Provide the [x, y] coordinate of the cell's center where the given text is located.  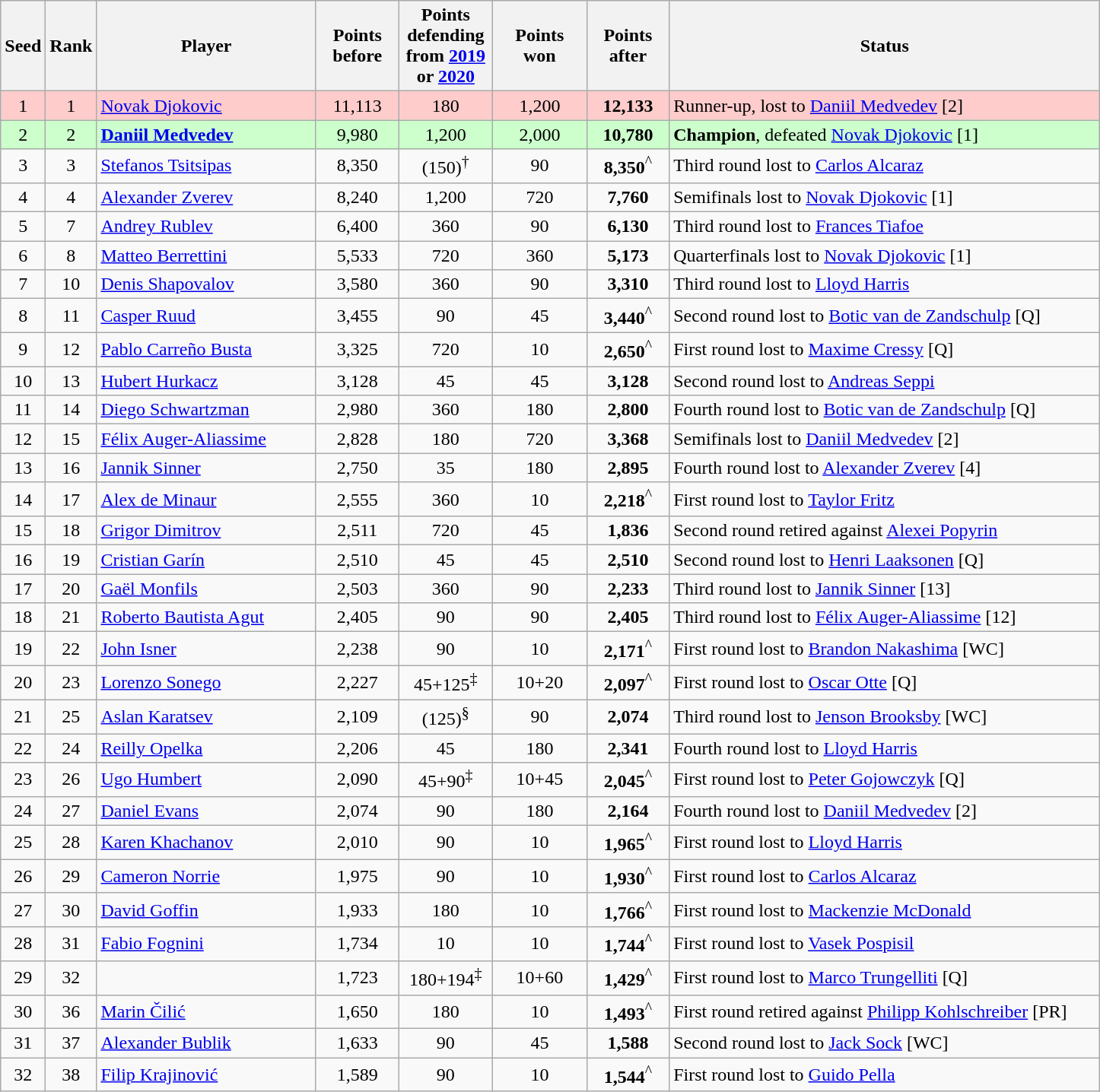
9 [23, 350]
John Isner [207, 649]
10+20 [540, 683]
Second round lost to Henri Laaksonen [Q] [885, 560]
Filip Krajinović [207, 1075]
Diego Schwartzman [207, 410]
Third round lost to Carlos Alcaraz [885, 166]
Third round lost to Félix Auger-Aliassime [12] [885, 617]
2,010 [358, 843]
180+194‡ [446, 978]
(125)§ [446, 716]
38 [72, 1075]
2,206 [358, 748]
2,171^ [628, 649]
1,544^ [628, 1075]
First round lost to Vasek Pospisil [885, 944]
Status [885, 46]
Third round lost to Jenson Brooksby [WC] [885, 716]
Fabio Fognini [207, 944]
Gaël Monfils [207, 589]
First round lost to Carlos Alcaraz [885, 876]
5 [23, 227]
First round lost to Guido Pella [885, 1075]
Second round lost to Botic van de Zandschulp [Q] [885, 316]
1,633 [358, 1043]
45+90‡ [446, 780]
2,650^ [628, 350]
10+45 [540, 780]
2,218^ [628, 499]
2,341 [628, 748]
6,130 [628, 227]
36 [72, 1011]
2,238 [358, 649]
Runner-up, lost to Daniil Medvedev [2] [885, 106]
Lorenzo Sonego [207, 683]
(150)† [446, 166]
Player [207, 46]
1,650 [358, 1011]
Semifinals lost to Novak Djokovic [1] [885, 197]
Third round lost to Frances Tiafoe [885, 227]
7,760 [628, 197]
Rank [72, 46]
45+125‡ [446, 683]
Alex de Minaur [207, 499]
8,350 [358, 166]
1,588 [628, 1043]
2,109 [358, 716]
2,227 [358, 683]
First round lost to Maxime Cressy [Q] [885, 350]
First round retired against Philipp Kohlschreiber [PR] [885, 1011]
Aslan Karatsev [207, 716]
Seed [23, 46]
5,533 [358, 256]
1,836 [628, 531]
Alexander Bublik [207, 1043]
5,173 [628, 256]
2,233 [628, 589]
Fourth round lost to Alexander Zverev [4] [885, 468]
1,766^ [628, 909]
Daniel Evans [207, 811]
6,400 [358, 227]
2,511 [358, 531]
First round lost to Peter Gojowczyk [Q] [885, 780]
Cristian Garín [207, 560]
2,164 [628, 811]
1,975 [358, 876]
Karen Khachanov [207, 843]
Cameron Norrie [207, 876]
Fourth round lost to Botic van de Zandschulp [Q] [885, 410]
Hubert Hurkacz [207, 381]
Champion, defeated Novak Djokovic [1] [885, 135]
2,045^ [628, 780]
Casper Ruud [207, 316]
Points before [358, 46]
Third round lost to Lloyd Harris [885, 284]
Jannik Sinner [207, 468]
3,455 [358, 316]
3,368 [628, 439]
Semifinals lost to Daniil Medvedev [2] [885, 439]
Points defending from 2019 or 2020 [446, 46]
Fourth round lost to Lloyd Harris [885, 748]
Pablo Carreño Busta [207, 350]
8,240 [358, 197]
6 [23, 256]
2,503 [358, 589]
Félix Auger-Aliassime [207, 439]
1,734 [358, 944]
Denis Shapovalov [207, 284]
Quarterfinals lost to Novak Djokovic [1] [885, 256]
1,723 [358, 978]
Matteo Berrettini [207, 256]
Marin Čilić [207, 1011]
3,325 [358, 350]
Daniil Medvedev [207, 135]
Grigor Dimitrov [207, 531]
Second round retired against Alexei Popyrin [885, 531]
Third round lost to Jannik Sinner [13] [885, 589]
Novak Djokovic [207, 106]
8,350^ [628, 166]
2,750 [358, 468]
Points won [540, 46]
2,090 [358, 780]
1,589 [358, 1075]
10+60 [540, 978]
9,980 [358, 135]
Fourth round lost to Daniil Medvedev [2] [885, 811]
3,580 [358, 284]
2,097^ [628, 683]
2,895 [628, 468]
3,310 [628, 284]
35 [446, 468]
First round lost to Brandon Nakashima [WC] [885, 649]
37 [72, 1043]
Ugo Humbert [207, 780]
1,493^ [628, 1011]
Second round lost to Jack Sock [WC] [885, 1043]
David Goffin [207, 909]
First round lost to Mackenzie McDonald [885, 909]
11,113 [358, 106]
Roberto Bautista Agut [207, 617]
2,800 [628, 410]
2,828 [358, 439]
3,440^ [628, 316]
1,930^ [628, 876]
Points after [628, 46]
Reilly Opelka [207, 748]
1,933 [358, 909]
First round lost to Taylor Fritz [885, 499]
First round lost to Oscar Otte [Q] [885, 683]
Stefanos Tsitsipas [207, 166]
First round lost to Marco Trungelliti [Q] [885, 978]
First round lost to Lloyd Harris [885, 843]
12,133 [628, 106]
1,965^ [628, 843]
Alexander Zverev [207, 197]
2,555 [358, 499]
Andrey Rublev [207, 227]
2,000 [540, 135]
10,780 [628, 135]
1,429^ [628, 978]
1,744^ [628, 944]
2,980 [358, 410]
Second round lost to Andreas Seppi [885, 381]
